Search for the cell housing the specified text and yield its [x, y] center coordinate. 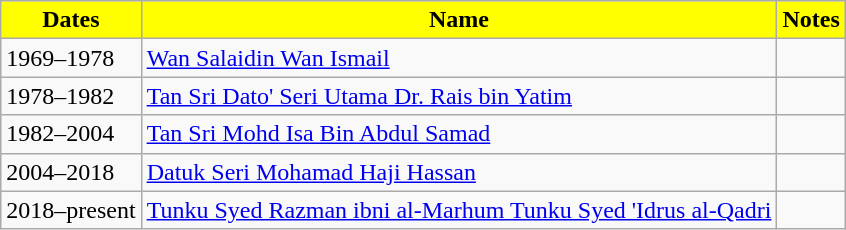
2004–2018 [71, 172]
Tunku Syed Razman ibni al-Marhum Tunku Syed 'Idrus al-Qadri [459, 210]
Wan Salaidin Wan Ismail [459, 58]
Tan Sri Mohd Isa Bin Abdul Samad [459, 134]
2018–present [71, 210]
Tan Sri Dato' Seri Utama Dr. Rais bin Yatim [459, 96]
1969–1978 [71, 58]
1982–2004 [71, 134]
Notes [811, 20]
Datuk Seri Mohamad Haji Hassan [459, 172]
Name [459, 20]
1978–1982 [71, 96]
Dates [71, 20]
